Find where the given text appears and provide that cell's center as [X, Y] coordinate. 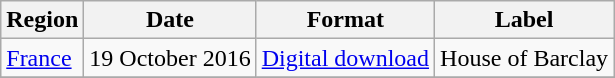
France [42, 58]
Region [42, 20]
Digital download [345, 58]
Format [345, 20]
19 October 2016 [170, 58]
Date [170, 20]
Label [524, 20]
House of Barclay [524, 58]
